Provide the [X, Y] coordinate of the cell's center where the given text is located.  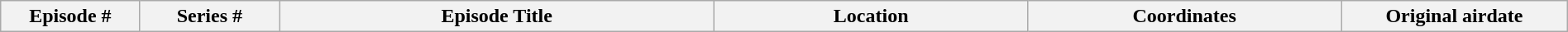
Coordinates [1184, 16]
Episode Title [497, 16]
Location [872, 16]
Series # [209, 16]
Episode # [70, 16]
Original airdate [1455, 16]
